Search for the cell housing the specified text and yield its [x, y] center coordinate. 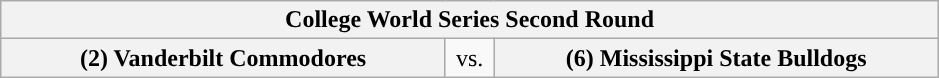
(6) Mississippi State Bulldogs [716, 58]
College World Series Second Round [470, 20]
(2) Vanderbilt Commodores [224, 58]
vs. [470, 58]
